Search for the cell housing the specified text and yield its (X, Y) center coordinate. 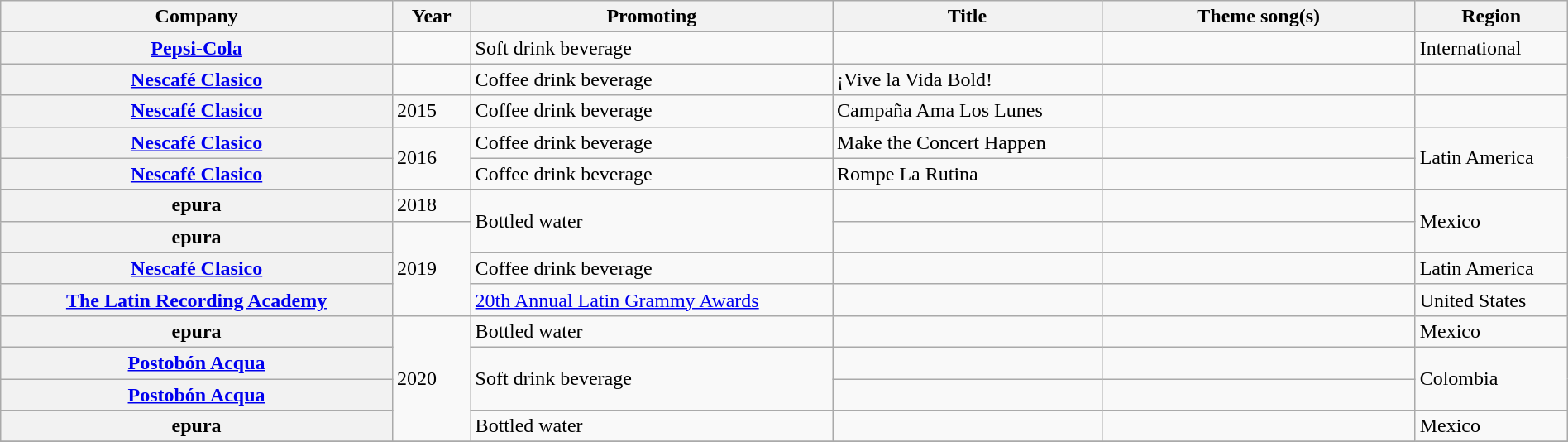
2016 (432, 158)
Colombia (1491, 378)
Year (432, 17)
Promoting (652, 17)
Theme song(s) (1259, 17)
Rompe La Rutina (968, 174)
Title (968, 17)
Campaña Ama Los Lunes (968, 111)
Pepsi-Cola (197, 48)
¡Vive la Vida Bold! (968, 79)
Region (1491, 17)
Company (197, 17)
2018 (432, 205)
Make the Concert Happen (968, 142)
2020 (432, 378)
The Latin Recording Academy (197, 300)
20th Annual Latin Grammy Awards (652, 300)
United States (1491, 300)
International (1491, 48)
2015 (432, 111)
2019 (432, 268)
